Detect which cell encompasses the target text, then output its (x, y) center coordinate. 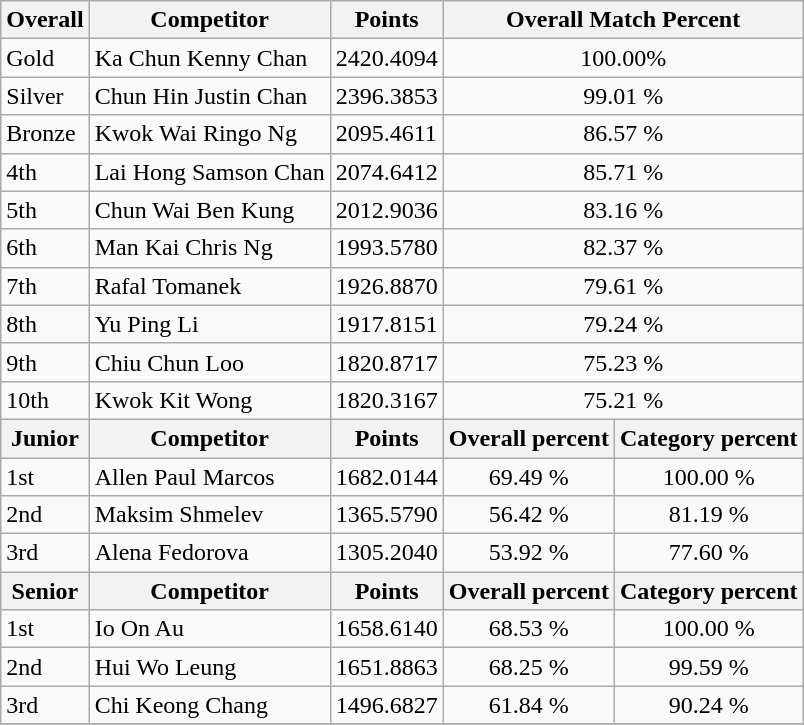
100.00% (623, 58)
1305.2040 (386, 553)
1496.6827 (386, 705)
68.53 % (528, 629)
2396.3853 (386, 96)
1926.8870 (386, 286)
Overall Match Percent (623, 20)
Gold (45, 58)
Bronze (45, 134)
7th (45, 286)
1682.0144 (386, 477)
4th (45, 172)
5th (45, 210)
85.71 % (623, 172)
86.57 % (623, 134)
2420.4094 (386, 58)
2095.4611 (386, 134)
61.84 % (528, 705)
83.16 % (623, 210)
1365.5790 (386, 515)
Yu Ping Li (210, 324)
Ka Chun Kenny Chan (210, 58)
Alena Fedorova (210, 553)
2012.9036 (386, 210)
Chiu Chun Loo (210, 362)
Kwok Kit Wong (210, 400)
99.59 % (708, 667)
69.49 % (528, 477)
81.19 % (708, 515)
Silver (45, 96)
1651.8863 (386, 667)
Rafal Tomanek (210, 286)
Chun Wai Ben Kung (210, 210)
68.25 % (528, 667)
Allen Paul Marcos (210, 477)
6th (45, 248)
77.60 % (708, 553)
8th (45, 324)
Senior (45, 591)
99.01 % (623, 96)
75.23 % (623, 362)
75.21 % (623, 400)
1820.3167 (386, 400)
Lai Hong Samson Chan (210, 172)
82.37 % (623, 248)
79.61 % (623, 286)
1658.6140 (386, 629)
Junior (45, 438)
10th (45, 400)
2074.6412 (386, 172)
90.24 % (708, 705)
Chi Keong Chang (210, 705)
1993.5780 (386, 248)
9th (45, 362)
56.42 % (528, 515)
Man Kai Chris Ng (210, 248)
Io On Au (210, 629)
1820.8717 (386, 362)
Overall (45, 20)
53.92 % (528, 553)
Kwok Wai Ringo Ng (210, 134)
Chun Hin Justin Chan (210, 96)
1917.8151 (386, 324)
Hui Wo Leung (210, 667)
79.24 % (623, 324)
Maksim Shmelev (210, 515)
